Locate the cell with the specified text and output its [X, Y] center coordinate. 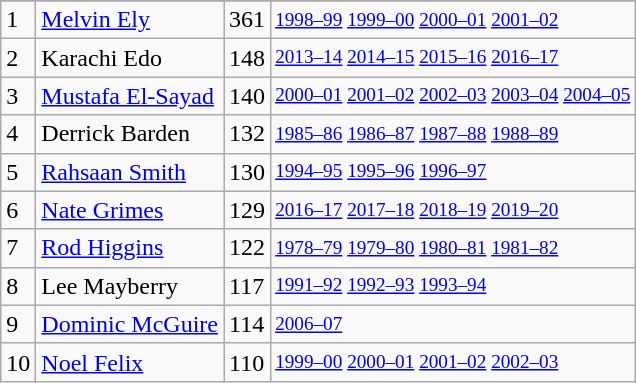
8 [18, 286]
129 [248, 210]
Dominic McGuire [130, 324]
1978–79 1979–80 1980–81 1981–82 [453, 248]
Karachi Edo [130, 58]
Melvin Ely [130, 20]
6 [18, 210]
2013–14 2014–15 2015–16 2016–17 [453, 58]
Rahsaan Smith [130, 172]
114 [248, 324]
132 [248, 134]
130 [248, 172]
Rod Higgins [130, 248]
10 [18, 362]
117 [248, 286]
2006–07 [453, 324]
1985–86 1986–87 1987–88 1988–89 [453, 134]
148 [248, 58]
4 [18, 134]
2016–17 2017–18 2018–19 2019–20 [453, 210]
110 [248, 362]
1999–00 2000–01 2001–02 2002–03 [453, 362]
361 [248, 20]
1994–95 1995–96 1996–97 [453, 172]
1991–92 1992–93 1993–94 [453, 286]
Mustafa El-Sayad [130, 96]
2 [18, 58]
Nate Grimes [130, 210]
Derrick Barden [130, 134]
Lee Mayberry [130, 286]
1 [18, 20]
9 [18, 324]
122 [248, 248]
3 [18, 96]
7 [18, 248]
1998–99 1999–00 2000–01 2001–02 [453, 20]
140 [248, 96]
5 [18, 172]
Noel Felix [130, 362]
2000–01 2001–02 2002–03 2003–04 2004–05 [453, 96]
